Locate the cell with the specified text and output its [x, y] center coordinate. 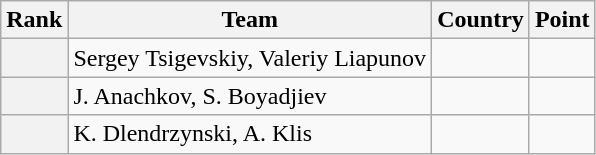
Rank [34, 20]
Country [481, 20]
Point [562, 20]
Sergey Tsigevskiy, Valeriy Liapunov [250, 58]
J. Anachkov, S. Boyadjiev [250, 96]
Team [250, 20]
K. Dlendrzynski, A. Klis [250, 134]
